For the text-containing cell, return its midpoint in (x, y) coordinate format. 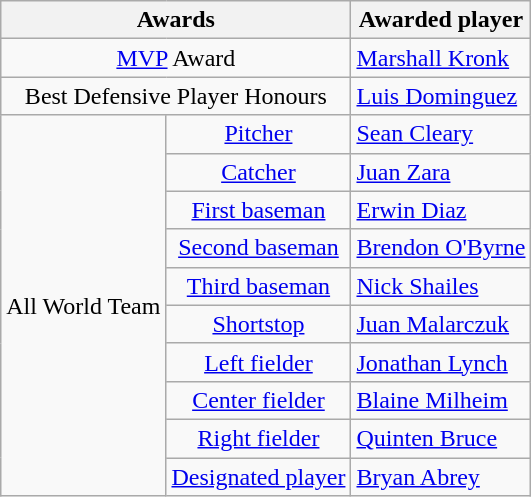
Second baseman (258, 248)
Sean Cleary (441, 134)
Right fielder (258, 438)
Bryan Abrey (441, 477)
Left fielder (258, 362)
Pitcher (258, 134)
Shortstop (258, 324)
First baseman (258, 210)
Catcher (258, 172)
Center fielder (258, 400)
Awards (176, 20)
Nick Shailes (441, 286)
Awarded player (441, 20)
Juan Zara (441, 172)
Blaine Milheim (441, 400)
Luis Dominguez (441, 96)
Brendon O'Byrne (441, 248)
Marshall Kronk (441, 58)
Juan Malarczuk (441, 324)
Quinten Bruce (441, 438)
All World Team (84, 306)
Jonathan Lynch (441, 362)
MVP Award (176, 58)
Best Defensive Player Honours (176, 96)
Erwin Diaz (441, 210)
Third baseman (258, 286)
Designated player (258, 477)
